Search for the cell housing the specified text and yield its (X, Y) center coordinate. 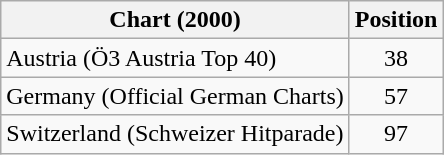
Austria (Ö3 Austria Top 40) (175, 58)
57 (396, 96)
38 (396, 58)
Germany (Official German Charts) (175, 96)
Switzerland (Schweizer Hitparade) (175, 134)
Position (396, 20)
97 (396, 134)
Chart (2000) (175, 20)
